Output the (X, Y) coordinate of the center of the cell containing the given text.  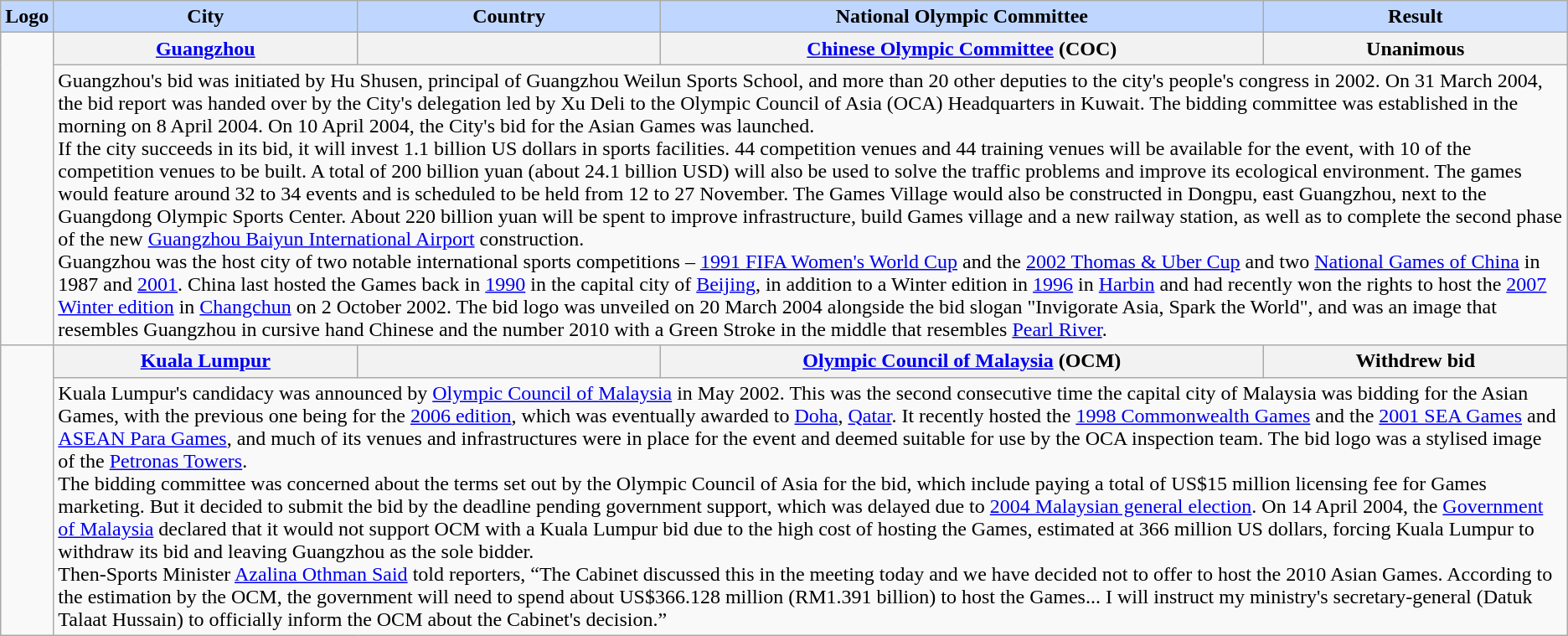
Unanimous (1416, 49)
Guangzhou (206, 49)
Kuala Lumpur (206, 361)
Withdrew bid (1416, 361)
Logo (27, 17)
Result (1416, 17)
Olympic Council of Malaysia (OCM) (962, 361)
Chinese Olympic Committee (COC) (962, 49)
Country (509, 17)
National Olympic Committee (962, 17)
City (206, 17)
